Identify which cell holds the provided text, then report its [x, y] central coordinate. 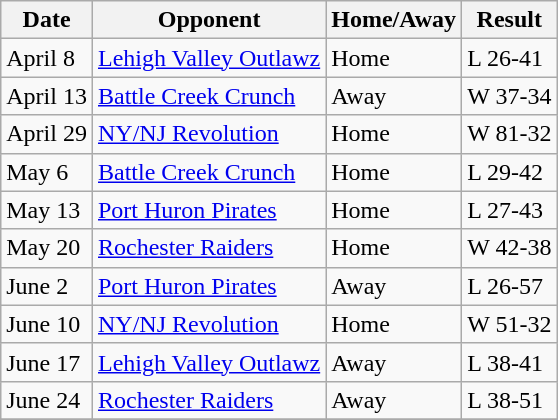
Date [47, 20]
L 26-41 [510, 58]
L 29-42 [510, 172]
June 24 [47, 400]
June 17 [47, 362]
L 26-57 [510, 286]
W 37-34 [510, 96]
April 29 [47, 134]
May 13 [47, 210]
W 81-32 [510, 134]
June 10 [47, 324]
June 2 [47, 286]
W 51-32 [510, 324]
W 42-38 [510, 248]
L 38-51 [510, 400]
April 8 [47, 58]
L 27-43 [510, 210]
Result [510, 20]
Home/Away [394, 20]
May 6 [47, 172]
May 20 [47, 248]
April 13 [47, 96]
L 38-41 [510, 362]
Opponent [208, 20]
